Output the (X, Y) coordinate of the center of the cell containing the given text.  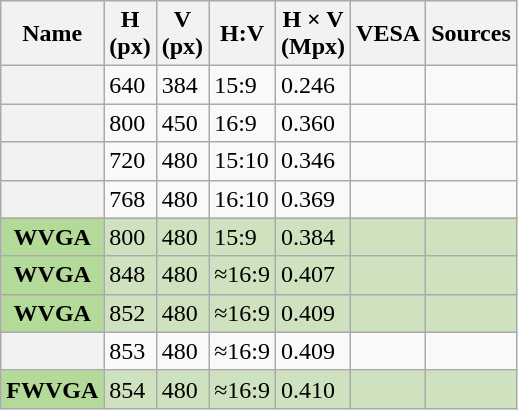
H × V(Mpx) (314, 34)
720 (130, 161)
450 (182, 123)
VESA (388, 34)
848 (130, 275)
Name (52, 34)
768 (130, 199)
0.346 (314, 161)
V(px) (182, 34)
853 (130, 351)
16:9 (242, 123)
854 (130, 389)
384 (182, 85)
0.246 (314, 85)
FWVGA (52, 389)
0.407 (314, 275)
16:10 (242, 199)
0.360 (314, 123)
15:10 (242, 161)
0.384 (314, 237)
0.410 (314, 389)
H(px) (130, 34)
H:V (242, 34)
Sources (472, 34)
640 (130, 85)
0.369 (314, 199)
852 (130, 313)
